Extract the (X, Y) coordinate from the center of the cell holding the provided text.  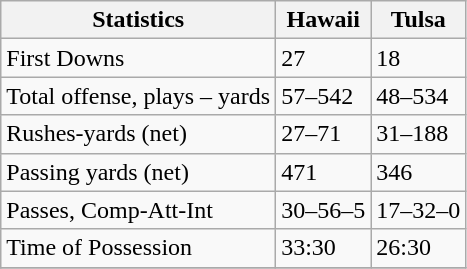
Hawaii (324, 20)
Statistics (138, 20)
26:30 (418, 248)
18 (418, 58)
17–32–0 (418, 210)
Passes, Comp-Att-Int (138, 210)
31–188 (418, 134)
346 (418, 172)
27–71 (324, 134)
Rushes-yards (net) (138, 134)
33:30 (324, 248)
First Downs (138, 58)
27 (324, 58)
Tulsa (418, 20)
30–56–5 (324, 210)
Time of Possession (138, 248)
471 (324, 172)
48–534 (418, 96)
57–542 (324, 96)
Total offense, plays – yards (138, 96)
Passing yards (net) (138, 172)
